Return (X, Y) of the center of cell containing provided text 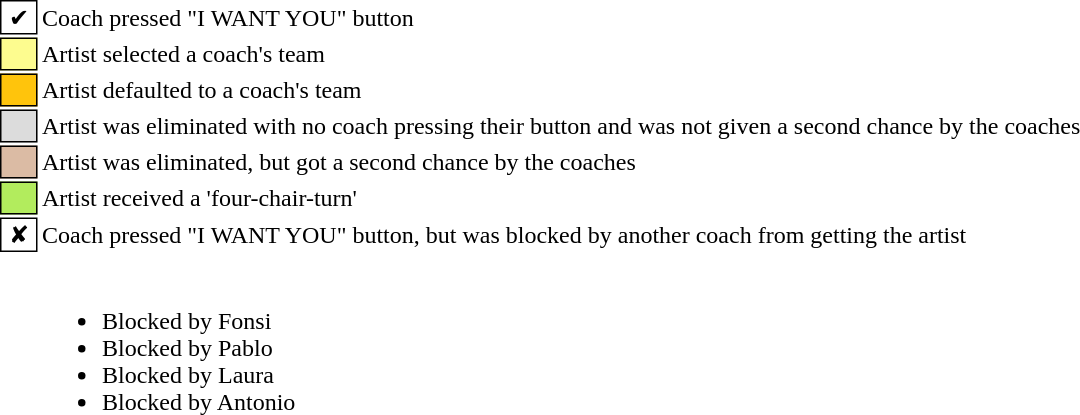
✔ (19, 17)
✘ (19, 235)
